From the cell containing the given text, extract its center point as (x, y) coordinate. 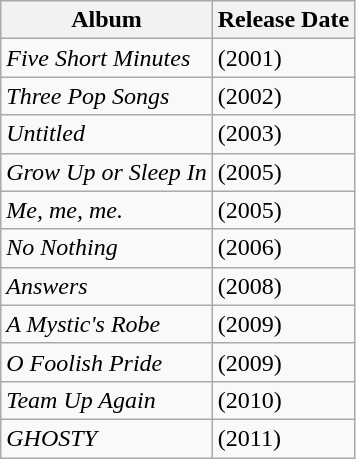
(2001) (283, 58)
(2003) (283, 134)
Untitled (107, 134)
O Foolish Pride (107, 362)
Me, me, me. (107, 210)
GHOSTY (107, 438)
(2006) (283, 248)
(2008) (283, 286)
Grow Up or Sleep In (107, 172)
No Nothing (107, 248)
(2002) (283, 96)
A Mystic's Robe (107, 324)
Release Date (283, 20)
(2010) (283, 400)
Answers (107, 286)
Album (107, 20)
Team Up Again (107, 400)
Three Pop Songs (107, 96)
(2011) (283, 438)
Five Short Minutes (107, 58)
